Locate the cell with the specified text and output its (x, y) center coordinate. 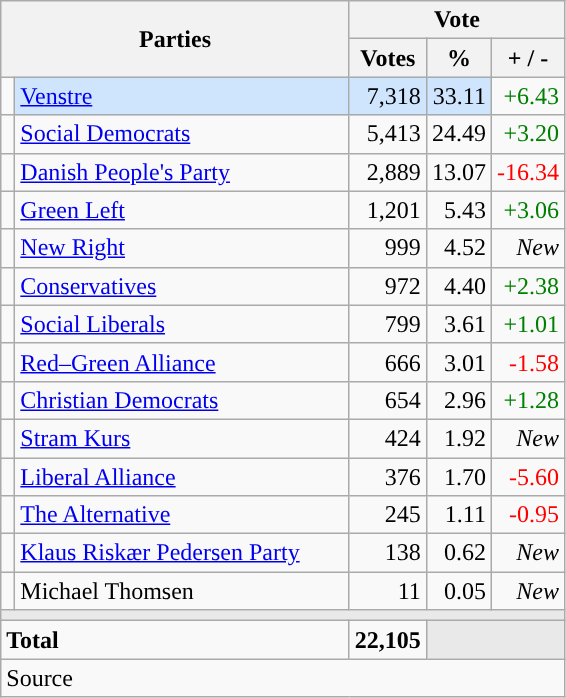
138 (388, 553)
4.40 (458, 286)
% (458, 58)
Parties (176, 39)
-16.34 (528, 172)
0.62 (458, 553)
Social Democrats (182, 134)
33.11 (458, 96)
666 (388, 362)
1.11 (458, 515)
Liberal Alliance (182, 477)
Vote (456, 20)
1.92 (458, 438)
+1.28 (528, 400)
24.49 (458, 134)
Klaus Riskær Pedersen Party (182, 553)
+3.06 (528, 210)
Michael Thomsen (182, 591)
5.43 (458, 210)
+2.38 (528, 286)
999 (388, 248)
1.70 (458, 477)
+ / - (528, 58)
3.01 (458, 362)
-0.95 (528, 515)
5,413 (388, 134)
2,889 (388, 172)
799 (388, 324)
1,201 (388, 210)
Christian Democrats (182, 400)
245 (388, 515)
Stram Kurs (182, 438)
654 (388, 400)
Red–Green Alliance (182, 362)
3.61 (458, 324)
+3.20 (528, 134)
2.96 (458, 400)
13.07 (458, 172)
New Right (182, 248)
Votes (388, 58)
-5.60 (528, 477)
Green Left (182, 210)
Conservatives (182, 286)
972 (388, 286)
424 (388, 438)
Social Liberals (182, 324)
Venstre (182, 96)
+6.43 (528, 96)
The Alternative (182, 515)
Danish People's Party (182, 172)
11 (388, 591)
-1.58 (528, 362)
7,318 (388, 96)
376 (388, 477)
Total (176, 640)
Source (283, 678)
4.52 (458, 248)
22,105 (388, 640)
+1.01 (528, 324)
0.05 (458, 591)
